Output the (X, Y) coordinate of the center of the cell containing the given text.  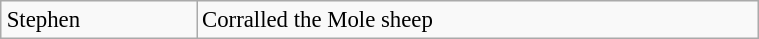
Corralled the Mole sheep (478, 20)
Stephen (98, 20)
